Output the [X, Y] coordinate of the center of the cell containing the given text.  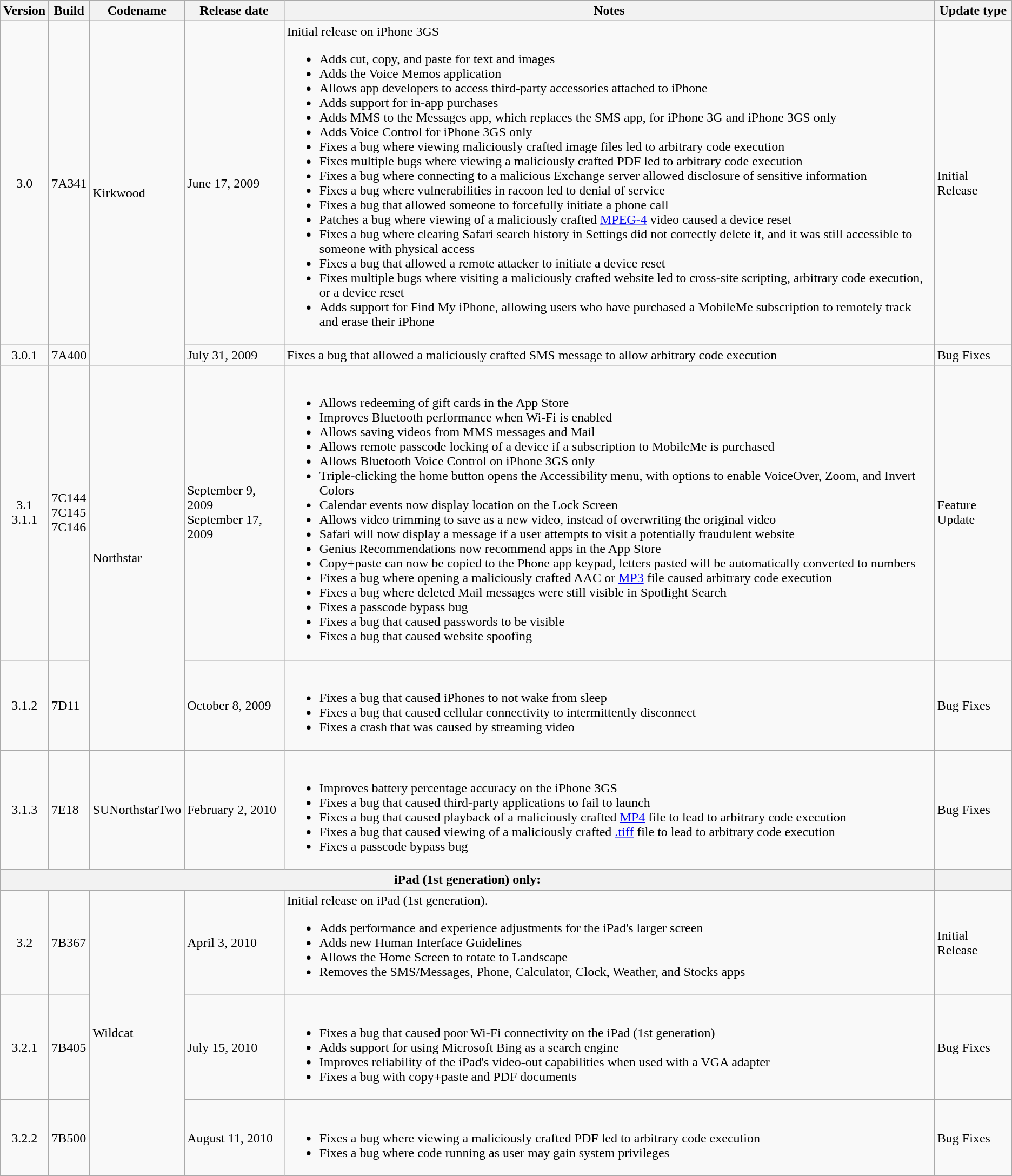
Update type [973, 11]
July 31, 2009 [235, 355]
3.1.3 [25, 810]
3.13.1.1 [25, 512]
Version [25, 11]
SUNorthstarTwo [137, 810]
7C1447C1457C146 [69, 512]
3.2.2 [25, 1138]
April 3, 2010 [235, 943]
3.0.1 [25, 355]
Build [69, 11]
Feature Update [973, 512]
3.2 [25, 943]
Fixes a bug where viewing a maliciously crafted PDF led to arbitrary code executionFixes a bug where code running as user may gain system privileges [609, 1138]
Kirkwood [137, 193]
February 2, 2010 [235, 810]
7B367 [69, 943]
7A341 [69, 183]
Northstar [137, 558]
3.2.1 [25, 1047]
June 17, 2009 [235, 183]
Fixes a bug that allowed a maliciously crafted SMS message to allow arbitrary code execution [609, 355]
7E18 [69, 810]
3.0 [25, 183]
August 11, 2010 [235, 1138]
3.1.2 [25, 705]
7B405 [69, 1047]
October 8, 2009 [235, 705]
7D11 [69, 705]
September 9, 2009September 17, 2009 [235, 512]
iPad (1st generation) only: [468, 880]
7A400 [69, 355]
Codename [137, 11]
Release date [235, 11]
July 15, 2010 [235, 1047]
7B500 [69, 1138]
Wildcat [137, 1033]
Notes [609, 11]
